Pinpoint the cell where the given text exists, returning its [X, Y] midpoint coordinate. 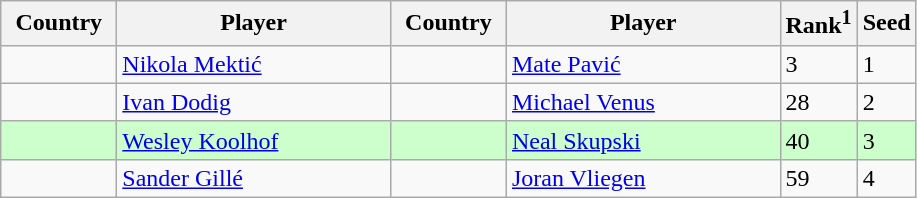
59 [818, 178]
Ivan Dodig [254, 102]
Mate Pavić [643, 64]
4 [886, 178]
Michael Venus [643, 102]
40 [818, 140]
1 [886, 64]
Sander Gillé [254, 178]
Wesley Koolhof [254, 140]
2 [886, 102]
Rank1 [818, 24]
Neal Skupski [643, 140]
Seed [886, 24]
Nikola Mektić [254, 64]
28 [818, 102]
Joran Vliegen [643, 178]
